Search for the cell housing the specified text and yield its [X, Y] center coordinate. 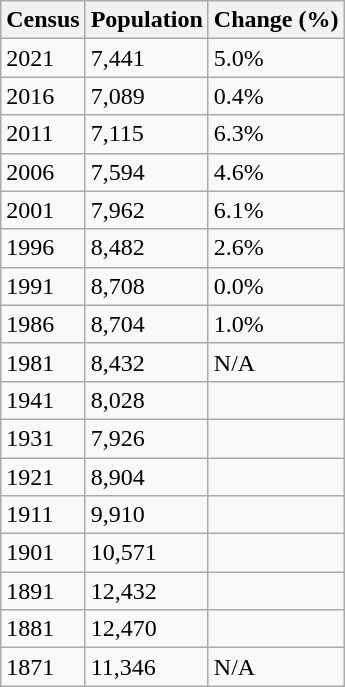
7,594 [146, 172]
0.4% [276, 96]
8,482 [146, 248]
1941 [43, 400]
6.3% [276, 134]
1871 [43, 667]
9,910 [146, 515]
1991 [43, 286]
10,571 [146, 553]
1891 [43, 591]
5.0% [276, 58]
2016 [43, 96]
1911 [43, 515]
1901 [43, 553]
2006 [43, 172]
1921 [43, 477]
12,470 [146, 629]
Change (%) [276, 20]
8,708 [146, 286]
7,115 [146, 134]
7,962 [146, 210]
2021 [43, 58]
1.0% [276, 324]
12,432 [146, 591]
Population [146, 20]
11,346 [146, 667]
Census [43, 20]
2011 [43, 134]
8,432 [146, 362]
7,441 [146, 58]
8,028 [146, 400]
7,926 [146, 438]
1986 [43, 324]
1996 [43, 248]
2001 [43, 210]
2.6% [276, 248]
8,704 [146, 324]
1881 [43, 629]
1981 [43, 362]
7,089 [146, 96]
4.6% [276, 172]
8,904 [146, 477]
6.1% [276, 210]
1931 [43, 438]
0.0% [276, 286]
